Determine the (X, Y) coordinate at the center of the cell enclosing the given text.  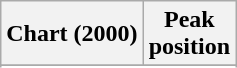
Peak position (189, 34)
Chart (2000) (72, 34)
